From the cell containing the given text, extract its center point as [x, y] coordinate. 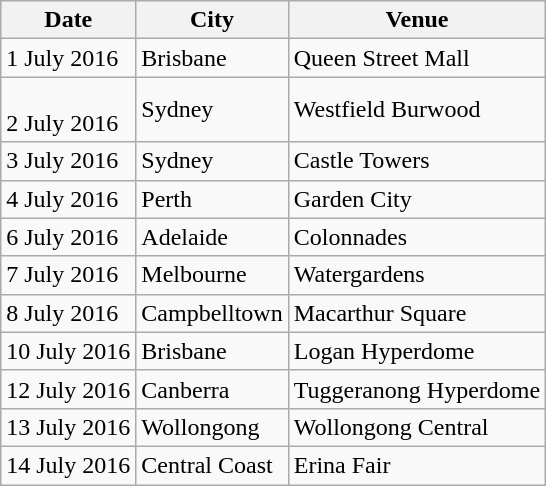
Erina Fair [416, 465]
City [212, 20]
Watergardens [416, 275]
Logan Hyperdome [416, 351]
10 July 2016 [68, 351]
Perth [212, 199]
Tuggeranong Hyperdome [416, 389]
Castle Towers [416, 161]
14 July 2016 [68, 465]
1 July 2016 [68, 58]
7 July 2016 [68, 275]
Adelaide [212, 237]
Campbelltown [212, 313]
Colonnades [416, 237]
4 July 2016 [68, 199]
Wollongong Central [416, 427]
Central Coast [212, 465]
8 July 2016 [68, 313]
Garden City [416, 199]
2 July 2016 [68, 110]
Melbourne [212, 275]
3 July 2016 [68, 161]
Westfield Burwood [416, 110]
6 July 2016 [68, 237]
Date [68, 20]
Canberra [212, 389]
Wollongong [212, 427]
Macarthur Square [416, 313]
12 July 2016 [68, 389]
Queen Street Mall [416, 58]
13 July 2016 [68, 427]
Venue [416, 20]
